Find where the given text appears and provide that cell's center as (X, Y) coordinate. 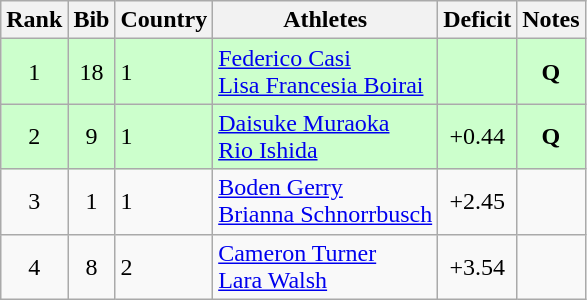
18 (92, 72)
+3.54 (478, 266)
9 (92, 136)
3 (34, 202)
Boden GerryBrianna Schnorrbusch (326, 202)
Athletes (326, 20)
8 (92, 266)
Bib (92, 20)
Rank (34, 20)
+0.44 (478, 136)
Daisuke MuraokaRio Ishida (326, 136)
+2.45 (478, 202)
Deficit (478, 20)
Cameron TurnerLara Walsh (326, 266)
4 (34, 266)
Country (164, 20)
Federico CasiLisa Francesia Boirai (326, 72)
Notes (551, 20)
